From the cell containing the given text, extract its center point as (x, y) coordinate. 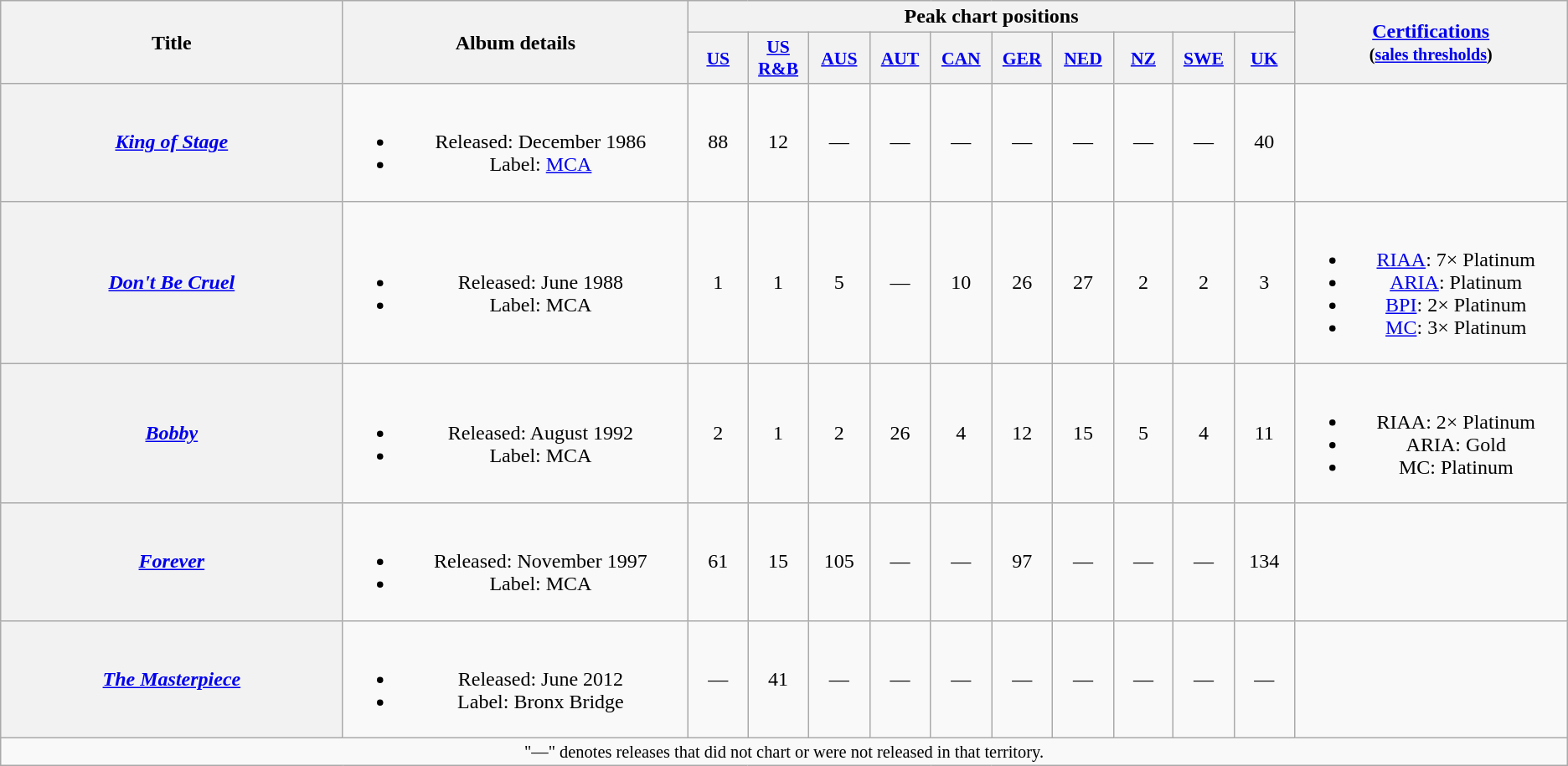
Released: August 1992Label: MCA (516, 434)
CAN (962, 59)
97 (1022, 562)
Bobby (172, 434)
NED (1084, 59)
11 (1264, 434)
105 (839, 562)
Released: June 2012Label: Bronx Bridge (516, 679)
Peak chart positions (992, 17)
Forever (172, 562)
40 (1264, 142)
US (719, 59)
61 (719, 562)
AUS (839, 59)
US R&B (779, 59)
10 (962, 282)
"—" denotes releases that did not chart or were not released in that territory. (784, 752)
3 (1264, 282)
41 (779, 679)
RIAA: 7× PlatinumARIA: PlatinumBPI: 2× PlatinumMC: 3× Platinum (1431, 282)
SWE (1203, 59)
GER (1022, 59)
Title (172, 42)
Album details (516, 42)
Released: December 1986Label: MCA (516, 142)
NZ (1142, 59)
RIAA: 2× PlatinumARIA: GoldMC: Platinum (1431, 434)
27 (1084, 282)
Don't Be Cruel (172, 282)
134 (1264, 562)
88 (719, 142)
AUT (900, 59)
UK (1264, 59)
Released: November 1997Label: MCA (516, 562)
King of Stage (172, 142)
Certifications(sales thresholds) (1431, 42)
The Masterpiece (172, 679)
Released: June 1988Label: MCA (516, 282)
